From the cell containing the given text, extract its center point as (x, y) coordinate. 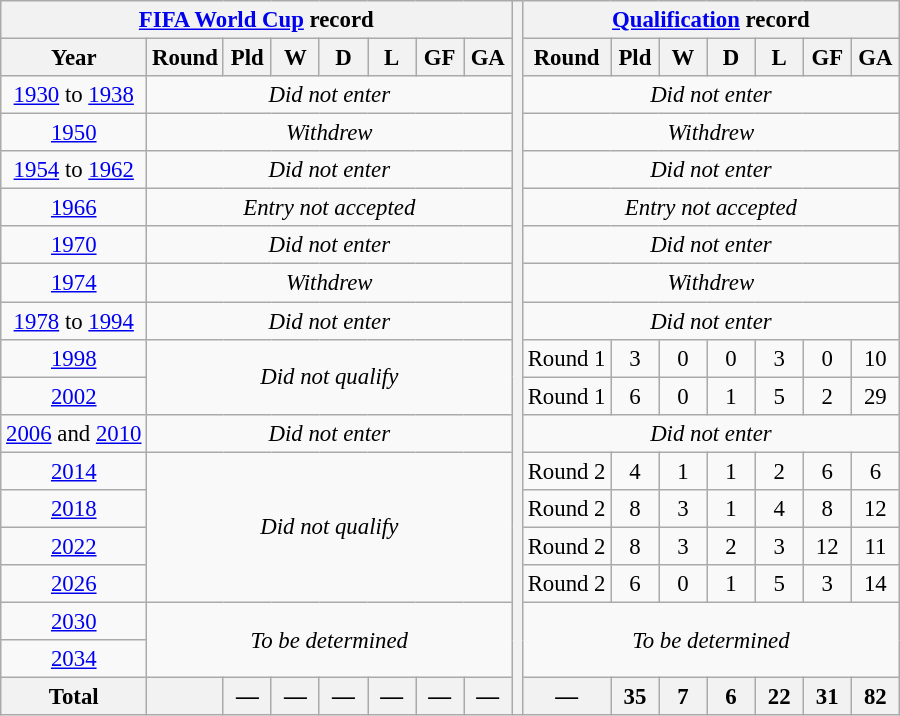
2022 (74, 546)
1974 (74, 283)
7 (683, 697)
10 (875, 358)
35 (635, 697)
1930 to 1938 (74, 95)
2014 (74, 471)
1998 (74, 358)
2006 and 2010 (74, 433)
82 (875, 697)
2030 (74, 621)
1950 (74, 133)
1966 (74, 208)
1978 to 1994 (74, 321)
1954 to 1962 (74, 170)
11 (875, 546)
1970 (74, 245)
2018 (74, 509)
2002 (74, 396)
FIFA World Cup record (256, 20)
22 (779, 697)
Year (74, 58)
2034 (74, 659)
31 (827, 697)
29 (875, 396)
Qualification record (710, 20)
2026 (74, 584)
Total (74, 697)
14 (875, 584)
